From the cell containing the given text, extract its center point as (X, Y) coordinate. 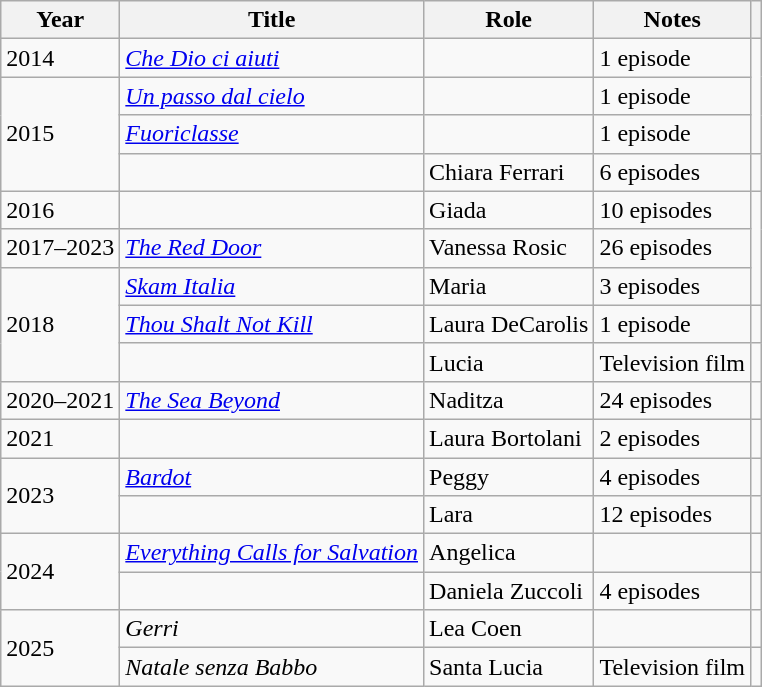
Role (509, 20)
Thou Shalt Not Kill (272, 324)
2016 (60, 210)
Maria (509, 286)
Lucia (509, 362)
Everything Calls for Salvation (272, 553)
Bardot (272, 477)
2 episodes (672, 438)
2024 (60, 572)
2021 (60, 438)
Gerri (272, 629)
24 episodes (672, 400)
2025 (60, 648)
Year (60, 20)
Notes (672, 20)
Vanessa Rosic (509, 248)
10 episodes (672, 210)
Skam Italia (272, 286)
Daniela Zuccoli (509, 591)
Laura Bortolani (509, 438)
12 episodes (672, 515)
2017–2023 (60, 248)
2018 (60, 324)
The Sea Beyond (272, 400)
Giada (509, 210)
Peggy (509, 477)
26 episodes (672, 248)
2020–2021 (60, 400)
Che Dio ci aiuti (272, 58)
6 episodes (672, 172)
3 episodes (672, 286)
2014 (60, 58)
Title (272, 20)
Santa Lucia (509, 667)
Natale senza Babbo (272, 667)
The Red Door (272, 248)
Chiara Ferrari (509, 172)
2023 (60, 496)
Laura DeCarolis (509, 324)
2015 (60, 134)
Lara (509, 515)
Fuoriclasse (272, 134)
Un passo dal cielo (272, 96)
Angelica (509, 553)
Naditza (509, 400)
Lea Coen (509, 629)
